From the cell containing the given text, extract its center point as (x, y) coordinate. 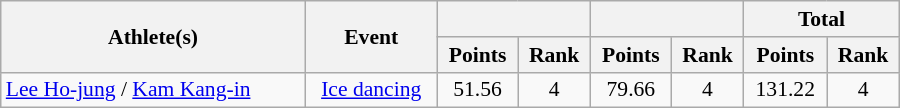
Lee Ho-jung / Kam Kang-in (154, 90)
Ice dancing (371, 90)
131.22 (786, 90)
Total (822, 19)
51.56 (478, 90)
Athlete(s) (154, 36)
Event (371, 36)
79.66 (630, 90)
